Determine the [x, y] coordinate at the center of the cell enclosing the given text.  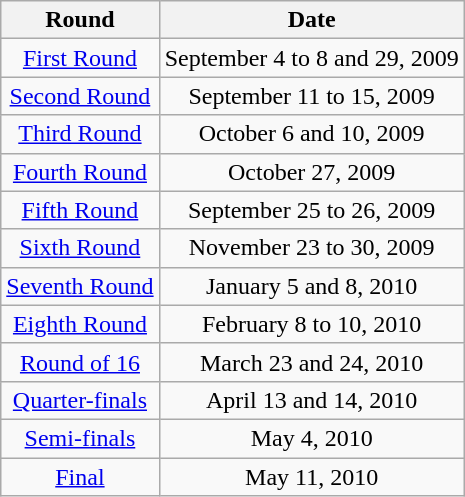
Round [80, 20]
October 6 and 10, 2009 [312, 134]
Third Round [80, 134]
Fourth Round [80, 172]
Seventh Round [80, 286]
Semi-finals [80, 438]
March 23 and 24, 2010 [312, 362]
February 8 to 10, 2010 [312, 324]
Second Round [80, 96]
September 11 to 15, 2009 [312, 96]
October 27, 2009 [312, 172]
Sixth Round [80, 248]
November 23 to 30, 2009 [312, 248]
Date [312, 20]
Final [80, 477]
May 4, 2010 [312, 438]
May 11, 2010 [312, 477]
Eighth Round [80, 324]
Quarter-finals [80, 400]
September 25 to 26, 2009 [312, 210]
Round of 16 [80, 362]
April 13 and 14, 2010 [312, 400]
January 5 and 8, 2010 [312, 286]
September 4 to 8 and 29, 2009 [312, 58]
First Round [80, 58]
Fifth Round [80, 210]
